Return the [X, Y] coordinate for the center point of the cell that contains the specified text.  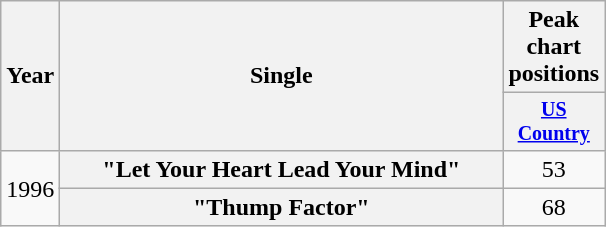
53 [554, 169]
Single [282, 76]
Year [30, 76]
1996 [30, 188]
Peak chartpositions [554, 47]
68 [554, 207]
"Let Your Heart Lead Your Mind" [282, 169]
"Thump Factor" [282, 207]
US Country [554, 122]
